Pinpoint the cell where the given text exists, returning its [X, Y] midpoint coordinate. 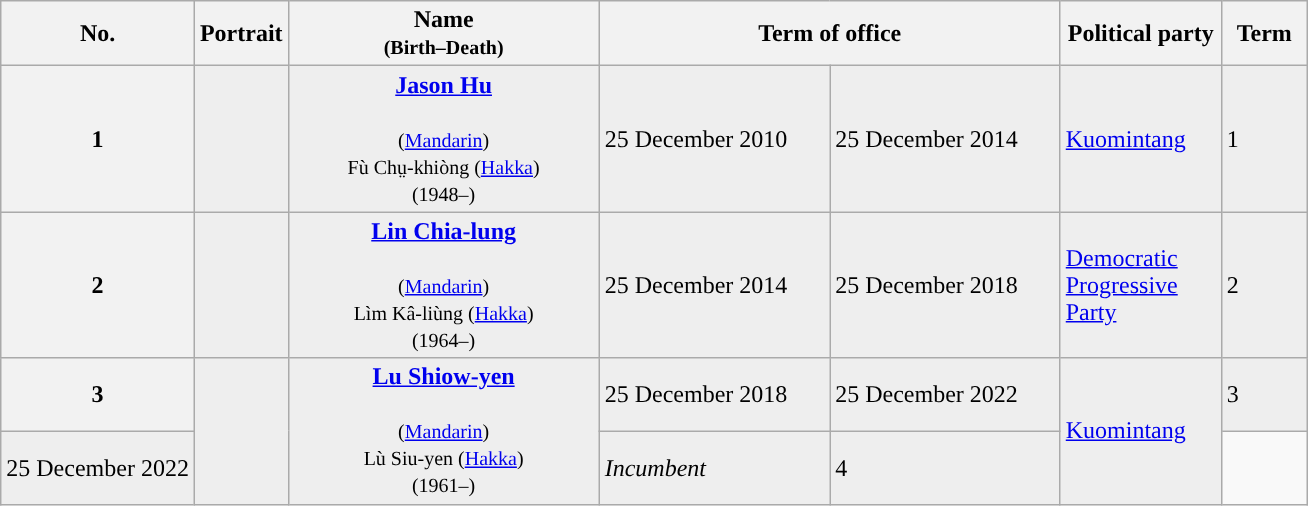
Term of office [830, 34]
Term [1264, 34]
Lu Shiow-yen (Mandarin)Lù Siu-yen (Hakka)(1961–) [444, 431]
Democratic Progressive Party [1140, 285]
Lin Chia-lung (Mandarin)Lìm Kâ-liùng (Hakka)(1964–) [444, 285]
Name(Birth–Death) [444, 34]
No. [98, 34]
4 [946, 468]
Portrait [241, 34]
25 December 2010 [714, 139]
Jason Hu (Mandarin)Fù Chṳ-khiòng (Hakka)(1948–) [444, 139]
Political party [1140, 34]
Incumbent [714, 468]
